Provide the (X, Y) coordinate of the cell's center where the given text is located.  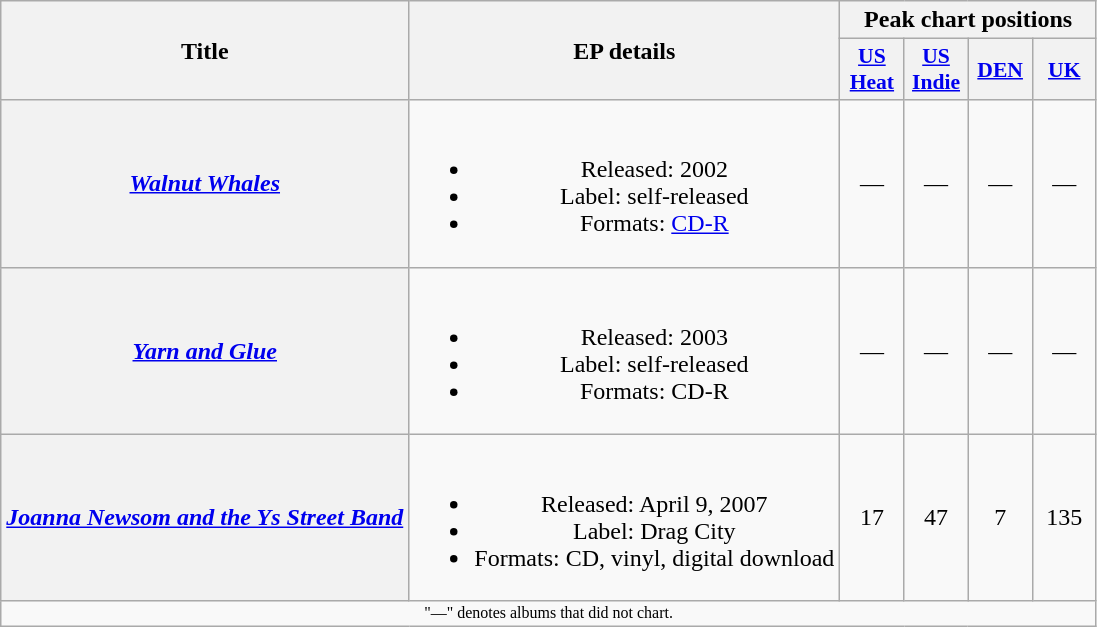
Released: 2002Label: self-releasedFormats: CD-R (624, 184)
Title (205, 50)
DEN (1000, 70)
EP details (624, 50)
17 (872, 518)
Yarn and Glue (205, 350)
47 (936, 518)
USHeat (872, 70)
Peak chart positions (968, 20)
UK (1064, 70)
"—" denotes albums that did not chart. (549, 613)
7 (1000, 518)
Released: April 9, 2007Label: Drag CityFormats: CD, vinyl, digital download (624, 518)
USIndie (936, 70)
Walnut Whales (205, 184)
135 (1064, 518)
Joanna Newsom and the Ys Street Band (205, 518)
Released: 2003Label: self-releasedFormats: CD-R (624, 350)
